Determine the (X, Y) coordinate at the center of the cell enclosing the given text.  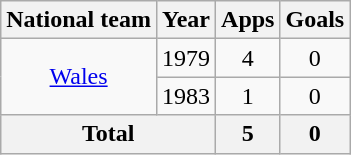
Wales (79, 77)
Apps (248, 20)
Total (108, 134)
1983 (186, 96)
1979 (186, 58)
4 (248, 58)
National team (79, 20)
5 (248, 134)
Year (186, 20)
1 (248, 96)
Goals (315, 20)
